Search for the cell housing the specified text and yield its [X, Y] center coordinate. 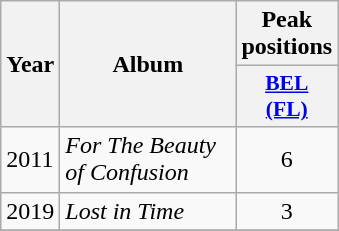
2019 [30, 211]
Album [148, 64]
BEL(FL) [287, 96]
6 [287, 160]
Peak positions [287, 34]
For The Beauty of Confusion [148, 160]
Lost in Time [148, 211]
2011 [30, 160]
3 [287, 211]
Year [30, 64]
